Determine the [X, Y] coordinate at the center of the cell enclosing the given text.  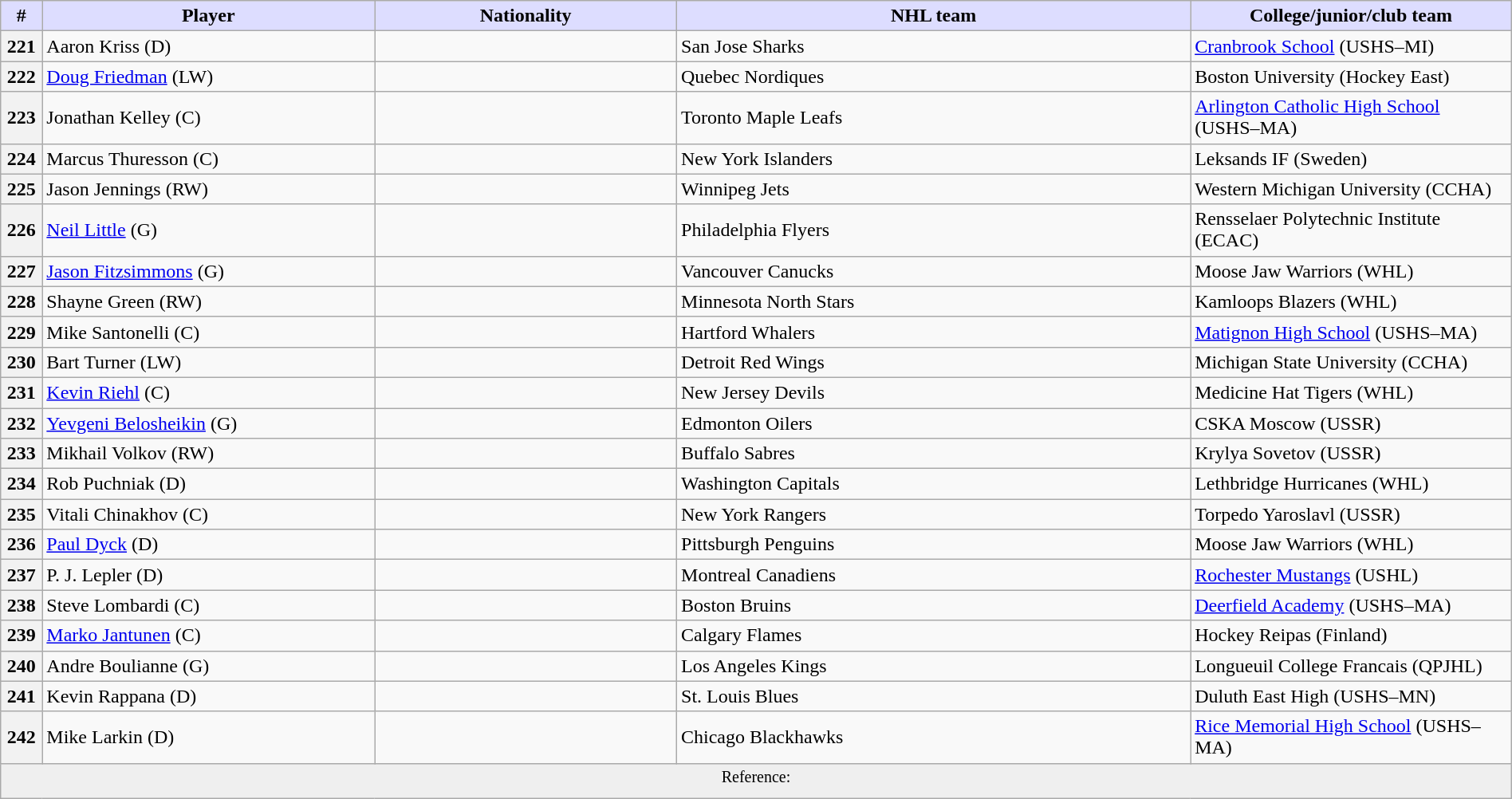
235 [22, 514]
Nationality [526, 16]
229 [22, 332]
Andre Boulianne (G) [209, 666]
Kamloops Blazers (WHL) [1351, 301]
242 [22, 737]
238 [22, 605]
NHL team [934, 16]
P. J. Lepler (D) [209, 575]
226 [22, 230]
Boston University (Hockey East) [1351, 77]
Leksands IF (Sweden) [1351, 159]
225 [22, 189]
Toronto Maple Leafs [934, 118]
Deerfield Academy (USHS–MA) [1351, 605]
Marcus Thuresson (C) [209, 159]
Steve Lombardi (C) [209, 605]
227 [22, 271]
# [22, 16]
Quebec Nordiques [934, 77]
Shayne Green (RW) [209, 301]
Michigan State University (CCHA) [1351, 362]
228 [22, 301]
Jason Fitzsimmons (G) [209, 271]
Yevgeni Belosheikin (G) [209, 423]
Kevin Riehl (C) [209, 392]
236 [22, 545]
Arlington Catholic High School (USHS–MA) [1351, 118]
Buffalo Sabres [934, 454]
Detroit Red Wings [934, 362]
Western Michigan University (CCHA) [1351, 189]
Edmonton Oilers [934, 423]
224 [22, 159]
Boston Bruins [934, 605]
Reference: [756, 781]
Washington Capitals [934, 484]
Rob Puchniak (D) [209, 484]
Calgary Flames [934, 636]
Medicine Hat Tigers (WHL) [1351, 392]
Rochester Mustangs (USHL) [1351, 575]
Kevin Rappana (D) [209, 696]
New York Rangers [934, 514]
Rensselaer Polytechnic Institute (ECAC) [1351, 230]
College/junior/club team [1351, 16]
240 [22, 666]
230 [22, 362]
Philadelphia Flyers [934, 230]
Player [209, 16]
222 [22, 77]
Marko Jantunen (C) [209, 636]
231 [22, 392]
New York Islanders [934, 159]
St. Louis Blues [934, 696]
New Jersey Devils [934, 392]
239 [22, 636]
Doug Friedman (LW) [209, 77]
237 [22, 575]
Paul Dyck (D) [209, 545]
Krylya Sovetov (USSR) [1351, 454]
Aaron Kriss (D) [209, 46]
Longueuil College Francais (QPJHL) [1351, 666]
Jonathan Kelley (C) [209, 118]
223 [22, 118]
Cranbrook School (USHS–MI) [1351, 46]
CSKA Moscow (USSR) [1351, 423]
221 [22, 46]
Torpedo Yaroslavl (USSR) [1351, 514]
Montreal Canadiens [934, 575]
Jason Jennings (RW) [209, 189]
Vitali Chinakhov (C) [209, 514]
Hartford Whalers [934, 332]
Hockey Reipas (Finland) [1351, 636]
Neil Little (G) [209, 230]
234 [22, 484]
Bart Turner (LW) [209, 362]
Matignon High School (USHS–MA) [1351, 332]
San Jose Sharks [934, 46]
Rice Memorial High School (USHS–MA) [1351, 737]
Vancouver Canucks [934, 271]
232 [22, 423]
Winnipeg Jets [934, 189]
233 [22, 454]
Mike Larkin (D) [209, 737]
Chicago Blackhawks [934, 737]
Lethbridge Hurricanes (WHL) [1351, 484]
241 [22, 696]
Pittsburgh Penguins [934, 545]
Minnesota North Stars [934, 301]
Mikhail Volkov (RW) [209, 454]
Mike Santonelli (C) [209, 332]
Los Angeles Kings [934, 666]
Duluth East High (USHS–MN) [1351, 696]
